Find where the given text appears and provide that cell's center as [x, y] coordinate. 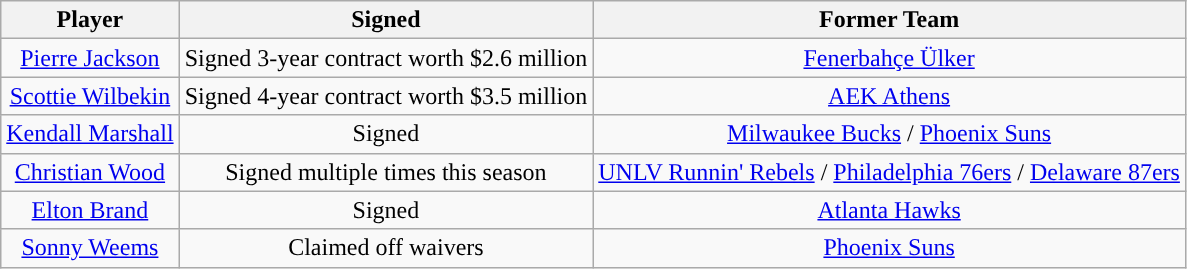
Phoenix Suns [890, 248]
Pierre Jackson [90, 58]
Sonny Weems [90, 248]
Signed 3-year contract worth $2.6 million [386, 58]
UNLV Runnin' Rebels / Philadelphia 76ers / Delaware 87ers [890, 172]
Player [90, 20]
Scottie Wilbekin [90, 96]
Claimed off waivers [386, 248]
AEK Athens [890, 96]
Atlanta Hawks [890, 210]
Christian Wood [90, 172]
Elton Brand [90, 210]
Kendall Marshall [90, 134]
Milwaukee Bucks / Phoenix Suns [890, 134]
Former Team [890, 20]
Signed multiple times this season [386, 172]
Fenerbahçe Ülker [890, 58]
Signed 4-year contract worth $3.5 million [386, 96]
